Output the (x, y) coordinate of the center of the cell containing the given text.  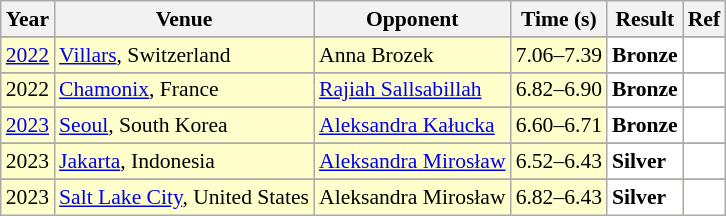
Rajiah Sallsabillah (412, 90)
Opponent (412, 19)
Anna Brozek (412, 55)
7.06–7.39 (559, 55)
Salt Lake City, United States (184, 197)
6.52–6.43 (559, 162)
6.60–6.71 (559, 126)
Chamonix, France (184, 90)
6.82–6.90 (559, 90)
Seoul, South Korea (184, 126)
Jakarta, Indonesia (184, 162)
Year (28, 19)
6.82–6.43 (559, 197)
Aleksandra Kałucka (412, 126)
Ref (704, 19)
Villars, Switzerland (184, 55)
Venue (184, 19)
Time (s) (559, 19)
Result (645, 19)
